Find where the given text appears and provide that cell's center as [x, y] coordinate. 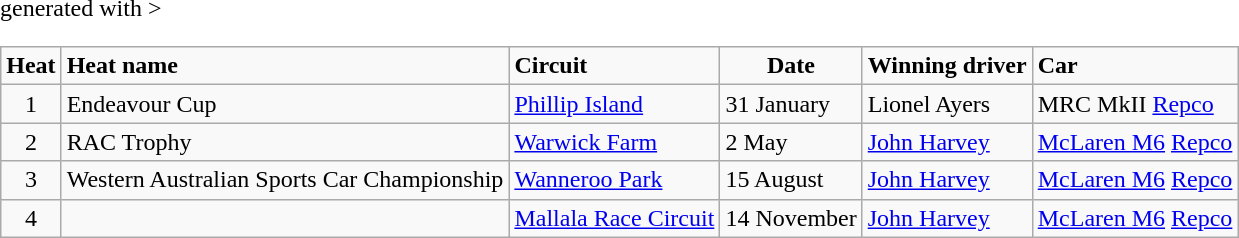
Winning driver [947, 66]
31 January [791, 104]
Heat [31, 66]
4 [31, 218]
15 August [791, 180]
Date [791, 66]
Warwick Farm [614, 142]
Circuit [614, 66]
3 [31, 180]
Heat name [285, 66]
MRC MkII Repco [1135, 104]
Endeavour Cup [285, 104]
2 May [791, 142]
1 [31, 104]
Western Australian Sports Car Championship [285, 180]
2 [31, 142]
Wanneroo Park [614, 180]
Phillip Island [614, 104]
RAC Trophy [285, 142]
Lionel Ayers [947, 104]
Mallala Race Circuit [614, 218]
Car [1135, 66]
14 November [791, 218]
